Scan for the cell matching the given text and deliver its (X, Y) coordinate at center. 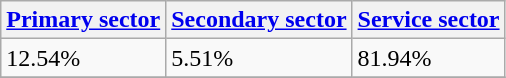
5.51% (259, 58)
81.94% (428, 58)
Service sector (428, 20)
Primary sector (84, 20)
12.54% (84, 58)
Secondary sector (259, 20)
